Search for the cell housing the specified text and yield its (x, y) center coordinate. 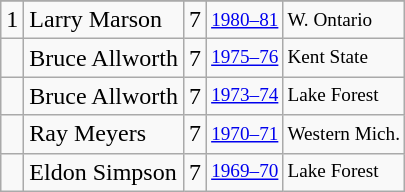
1980–81 (245, 20)
Eldon Simpson (104, 172)
1970–71 (245, 134)
Western Mich. (344, 134)
W. Ontario (344, 20)
Larry Marson (104, 20)
1973–74 (245, 96)
Ray Meyers (104, 134)
1969–70 (245, 172)
1 (12, 20)
Kent State (344, 58)
1975–76 (245, 58)
